Provide the (x, y) coordinate of the cell's center where the given text is located.  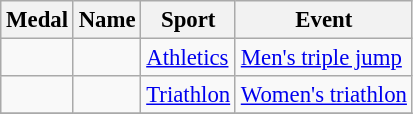
Triathlon (188, 95)
Men's triple jump (324, 58)
Name (107, 20)
Athletics (188, 58)
Sport (188, 20)
Event (324, 20)
Medal (38, 20)
Women's triathlon (324, 95)
